Detect which cell encompasses the target text, then output its (x, y) center coordinate. 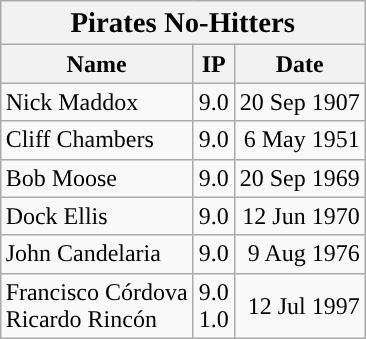
6 May 1951 (300, 140)
9 Aug 1976 (300, 254)
Cliff Chambers (96, 140)
12 Jul 1997 (300, 306)
Name (96, 64)
20 Sep 1907 (300, 102)
John Candelaria (96, 254)
Pirates No-Hitters (182, 23)
Date (300, 64)
12 Jun 1970 (300, 216)
Bob Moose (96, 178)
IP (214, 64)
9.01.0 (214, 306)
20 Sep 1969 (300, 178)
Nick Maddox (96, 102)
Francisco CórdovaRicardo Rincón (96, 306)
Dock Ellis (96, 216)
